From the cell containing the given text, extract its center point as [x, y] coordinate. 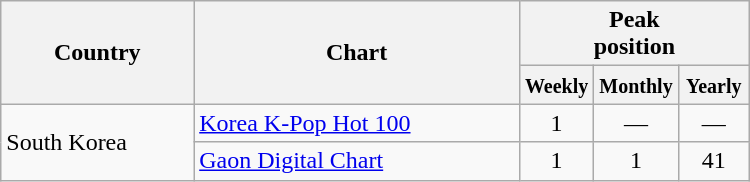
Weekly [556, 85]
Gaon Digital Chart [357, 161]
41 [714, 161]
Yearly [714, 85]
Monthly [636, 85]
South Korea [98, 142]
Peakposition [634, 34]
Country [98, 52]
Chart [357, 52]
Korea K-Pop Hot 100 [357, 123]
